Output the [x, y] coordinate of the center of the cell containing the given text.  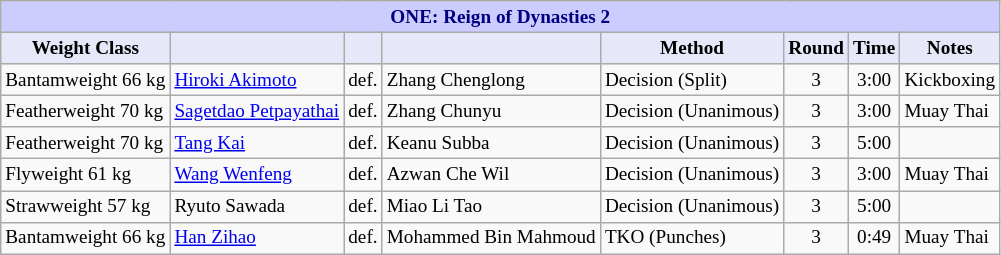
ONE: Reign of Dynasties 2 [500, 17]
Decision (Split) [692, 80]
Sagetdao Petpayathai [257, 111]
TKO (Punches) [692, 238]
Zhang Chenglong [491, 80]
Kickboxing [950, 80]
Miao Li Tao [491, 206]
Zhang Chunyu [491, 111]
Round [816, 48]
Wang Wenfeng [257, 175]
Method [692, 48]
Time [874, 48]
Hiroki Akimoto [257, 80]
Flyweight 61 kg [86, 175]
Weight Class [86, 48]
Mohammed Bin Mahmoud [491, 238]
Ryuto Sawada [257, 206]
Notes [950, 48]
Strawweight 57 kg [86, 206]
Tang Kai [257, 143]
Keanu Subba [491, 143]
Azwan Che Wil [491, 175]
Han Zihao [257, 238]
0:49 [874, 238]
